Determine the (x, y) coordinate at the center of the cell enclosing the given text.  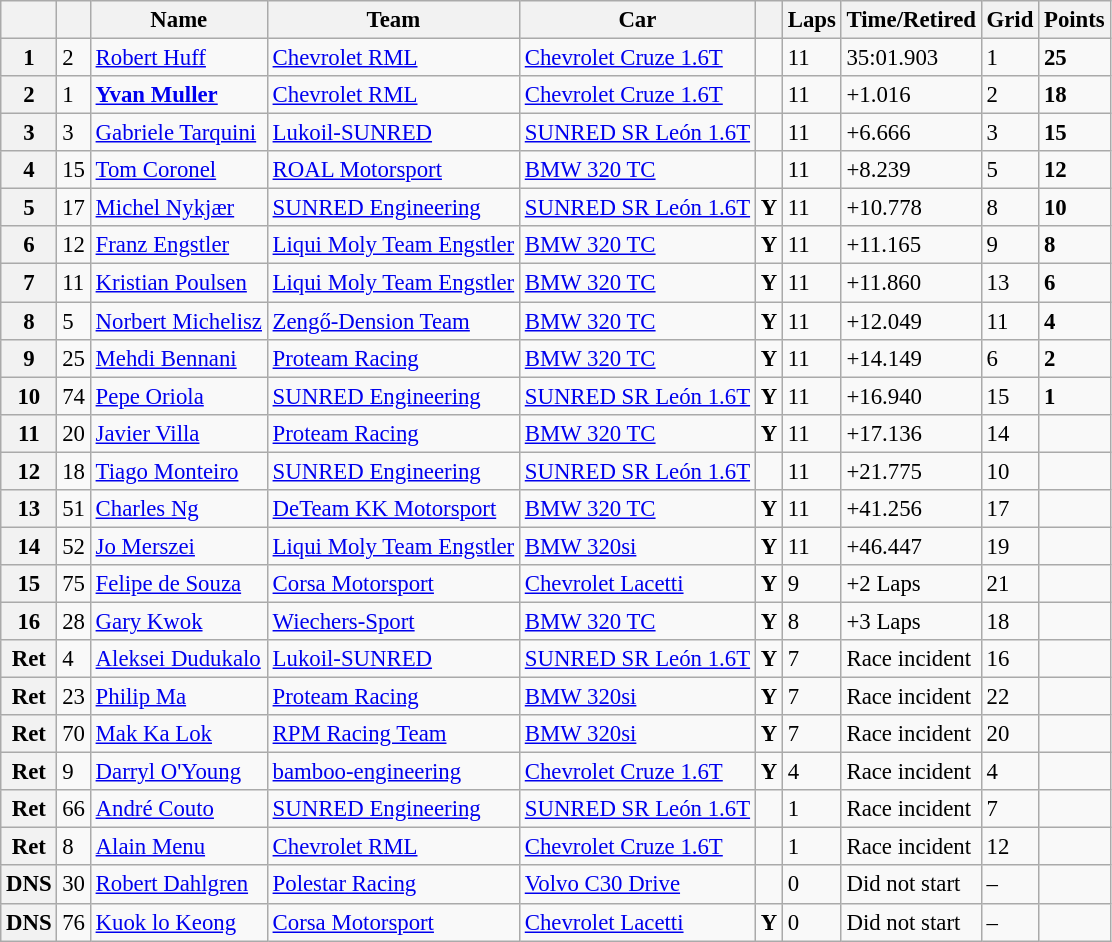
Franz Engstler (178, 245)
Yvan Muller (178, 95)
Gary Kwok (178, 621)
+2 Laps (911, 584)
Charles Ng (178, 509)
+12.049 (911, 321)
Tiago Monteiro (178, 471)
Aleksei Dudukalo (178, 659)
Darryl O'Young (178, 772)
Grid (1010, 20)
Gabriele Tarquini (178, 133)
+1.016 (911, 95)
66 (74, 809)
RPM Racing Team (393, 734)
+3 Laps (911, 621)
74 (74, 396)
35:01.903 (911, 58)
+41.256 (911, 509)
Philip Ma (178, 697)
Robert Dahlgren (178, 885)
André Couto (178, 809)
Zengő-Dension Team (393, 321)
Michel Nykjær (178, 208)
70 (74, 734)
30 (74, 885)
+14.149 (911, 358)
28 (74, 621)
Kristian Poulsen (178, 283)
+11.165 (911, 245)
Kuok lo Keong (178, 922)
Laps (812, 20)
+10.778 (911, 208)
Polestar Racing (393, 885)
+8.239 (911, 170)
+6.666 (911, 133)
+21.775 (911, 471)
Jo Merszei (178, 546)
Time/Retired (911, 20)
Tom Coronel (178, 170)
Points (1074, 20)
75 (74, 584)
23 (74, 697)
Name (178, 20)
Car (637, 20)
Robert Huff (178, 58)
+11.860 (911, 283)
ROAL Motorsport (393, 170)
+16.940 (911, 396)
52 (74, 546)
Pepe Oriola (178, 396)
51 (74, 509)
+17.136 (911, 433)
Volvo C30 Drive (637, 885)
Felipe de Souza (178, 584)
Mak Ka Lok (178, 734)
76 (74, 922)
22 (1010, 697)
+46.447 (911, 546)
Mehdi Bennani (178, 358)
21 (1010, 584)
Alain Menu (178, 847)
bamboo-engineering (393, 772)
Norbert Michelisz (178, 321)
DeTeam KK Motorsport (393, 509)
Javier Villa (178, 433)
Wiechers-Sport (393, 621)
Team (393, 20)
19 (1010, 546)
